Pinpoint the cell where the given text exists, returning its (x, y) midpoint coordinate. 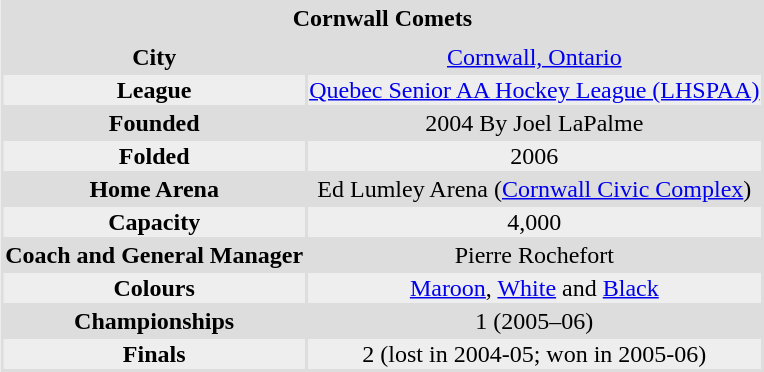
4,000 (534, 222)
Home Arena (154, 189)
Maroon, White and Black (534, 288)
Cornwall, Ontario (534, 57)
Folded (154, 156)
2 (lost in 2004-05; won in 2005-06) (534, 354)
City (154, 57)
2004 By Joel LaPalme (534, 123)
Championships (154, 321)
2006 (534, 156)
Cornwall Comets (382, 18)
Pierre Rochefort (534, 255)
Capacity (154, 222)
Coach and General Manager (154, 255)
Colours (154, 288)
1 (2005–06) (534, 321)
Ed Lumley Arena (Cornwall Civic Complex) (534, 189)
Finals (154, 354)
League (154, 90)
Quebec Senior AA Hockey League (LHSPAA) (534, 90)
Founded (154, 123)
